Find where the given text appears and provide that cell's center as (x, y) coordinate. 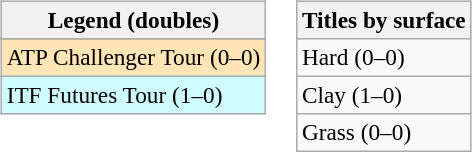
Legend (doubles) (133, 20)
Clay (1–0) (384, 95)
Titles by surface (384, 20)
Grass (0–0) (384, 133)
ITF Futures Tour (1–0) (133, 95)
ATP Challenger Tour (0–0) (133, 57)
Hard (0–0) (384, 57)
